Search for the cell housing the specified text and yield its [X, Y] center coordinate. 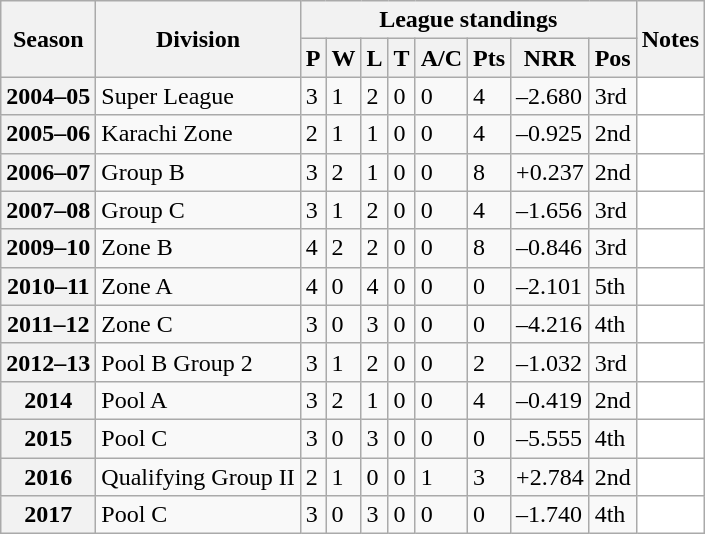
Pool A [198, 400]
2014 [48, 400]
–4.216 [550, 324]
–1.032 [550, 362]
–0.846 [550, 248]
Pool B Group 2 [198, 362]
T [402, 58]
2010–11 [48, 286]
–2.101 [550, 286]
2016 [48, 477]
L [374, 58]
Zone A [198, 286]
Pts [490, 58]
NRR [550, 58]
2012–13 [48, 362]
2015 [48, 438]
Season [48, 39]
Super League [198, 96]
Group B [198, 172]
P [313, 58]
2006–07 [48, 172]
A/C [441, 58]
+2.784 [550, 477]
Zone B [198, 248]
2011–12 [48, 324]
Karachi Zone [198, 134]
–2.680 [550, 96]
–0.925 [550, 134]
–1.740 [550, 515]
–0.419 [550, 400]
Pos [612, 58]
2017 [48, 515]
W [344, 58]
Division [198, 39]
Qualifying Group II [198, 477]
2009–10 [48, 248]
Group C [198, 210]
+0.237 [550, 172]
2005–06 [48, 134]
–5.555 [550, 438]
Notes [670, 39]
Zone C [198, 324]
–1.656 [550, 210]
2007–08 [48, 210]
5th [612, 286]
2004–05 [48, 96]
League standings [468, 20]
